Identify which cell holds the provided text, then report its (X, Y) central coordinate. 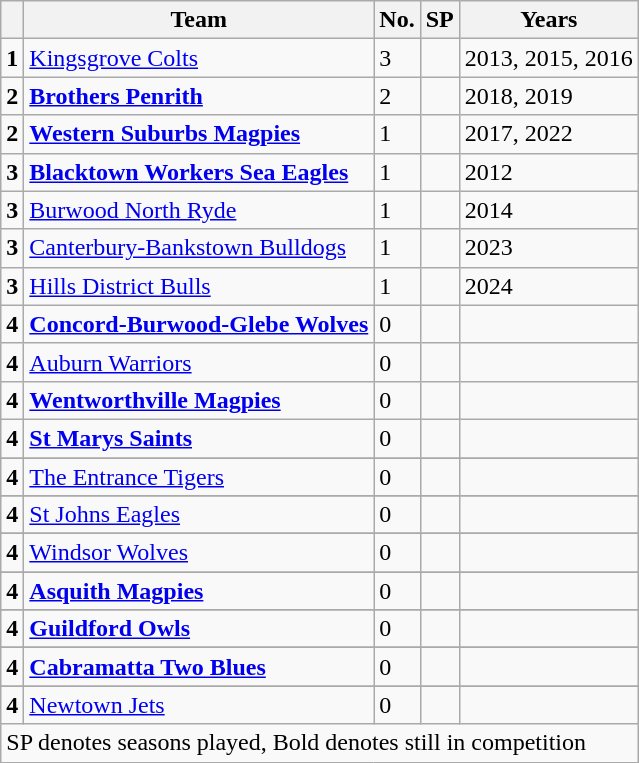
2014 (548, 210)
Kingsgrove Colts (199, 58)
Newtown Jets (199, 705)
2024 (548, 286)
2012 (548, 172)
Blacktown Workers Sea Eagles (199, 172)
2018, 2019 (548, 96)
Windsor Wolves (199, 553)
SP (440, 20)
Cabramatta Two Blues (199, 667)
Years (548, 20)
Wentworthville Magpies (199, 400)
Brothers Penrith (199, 96)
2013, 2015, 2016 (548, 58)
SP denotes seasons played, Bold denotes still in competition (320, 743)
Guildford Owls (199, 629)
Auburn Warriors (199, 362)
Team (199, 20)
2017, 2022 (548, 134)
No. (397, 20)
Hills District Bulls (199, 286)
Asquith Magpies (199, 591)
Burwood North Ryde (199, 210)
St Marys Saints (199, 438)
The Entrance Tigers (199, 477)
Canterbury-Bankstown Bulldogs (199, 248)
Western Suburbs Magpies (199, 134)
2023 (548, 248)
St Johns Eagles (199, 515)
Concord-Burwood-Glebe Wolves (199, 324)
